Detect which cell encompasses the target text, then output its [x, y] center coordinate. 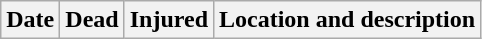
Injured [168, 20]
Dead [92, 20]
Location and description [348, 20]
Date [30, 20]
